Search for the cell housing the specified text and yield its (X, Y) center coordinate. 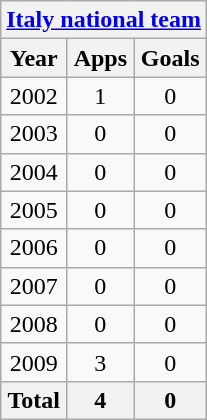
Year (34, 58)
2004 (34, 172)
3 (100, 362)
2003 (34, 134)
1 (100, 96)
Goals (170, 58)
Total (34, 400)
2009 (34, 362)
Italy national team (104, 20)
2007 (34, 286)
2002 (34, 96)
2005 (34, 210)
2006 (34, 248)
2008 (34, 324)
Apps (100, 58)
4 (100, 400)
